Return the [x, y] coordinate for the center point of the cell that contains the specified text.  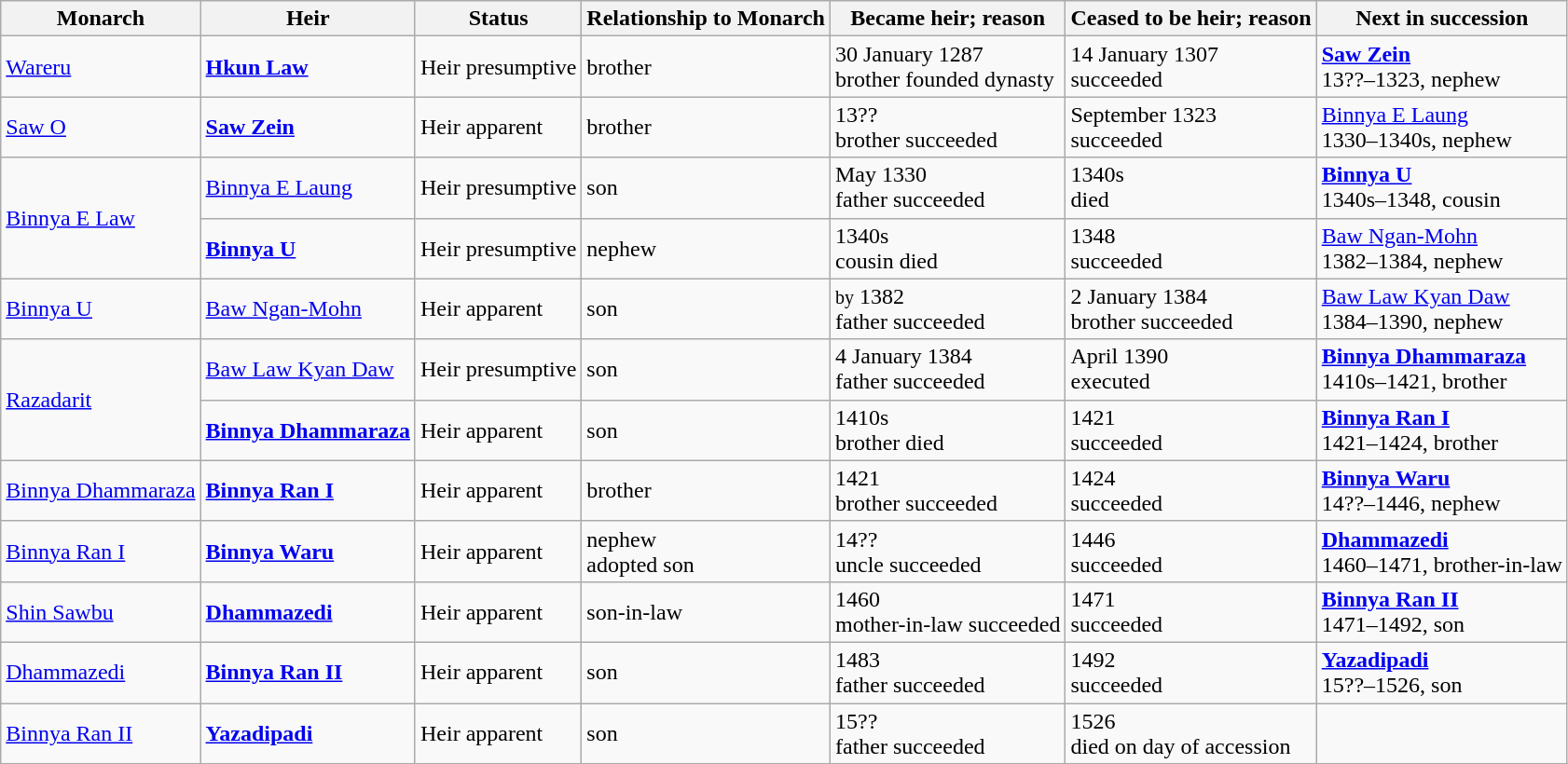
Binnya Waru14??–1446, nephew [1441, 490]
Saw Zein [308, 127]
Monarch [101, 19]
Binnya E Laung [308, 188]
1483father succeeded [947, 673]
Yazadipadi15??–1526, son [1441, 673]
May 1330father succeeded [947, 188]
1526died on day of accession [1191, 732]
Saw Zein13??–1323, nephew [1441, 67]
1460mother-in-law succeeded [947, 611]
nephew [707, 248]
Binnya Dhammaraza1410s–1421, brother [1441, 369]
Baw Law Kyan Daw1384–1390, nephew [1441, 309]
1492succeeded [1191, 673]
30 January 1287brother founded dynasty [947, 67]
1348succeeded [1191, 248]
Binnya E Law [101, 218]
1340sdied [1191, 188]
1471succeeded [1191, 611]
by 1382father succeeded [947, 309]
Became heir; reason [947, 19]
Heir [308, 19]
2 January 1384brother succeeded [1191, 309]
14 January 1307succeeded [1191, 67]
Binnya E Laung 1330–1340s, nephew [1441, 127]
Binnya Waru [308, 552]
Binnya Ran II1471–1492, son [1441, 611]
Ceased to be heir; reason [1191, 19]
son-in-law [707, 611]
Binnya Ran I1421–1424, brother [1441, 430]
1446succeeded [1191, 552]
Binnya U1340s–1348, cousin [1441, 188]
Razadarit [101, 400]
Shin Sawbu [101, 611]
September 1323succeeded [1191, 127]
Status [498, 19]
Baw Law Kyan Daw [308, 369]
Dhammazedi1460–1471, brother-in-law [1441, 552]
Baw Ngan-Mohn1382–1384, nephew [1441, 248]
1421brother succeeded [947, 490]
Baw Ngan-Mohn [308, 309]
1421succeeded [1191, 430]
Saw O [101, 127]
14??uncle succeeded [947, 552]
1410sbrother died [947, 430]
13??brother succeeded [947, 127]
4 January 1384father succeeded [947, 369]
15??father succeeded [947, 732]
April 1390executed [1191, 369]
Wareru [101, 67]
1340scousin died [947, 248]
Hkun Law [308, 67]
Relationship to Monarch [707, 19]
Yazadipadi [308, 732]
Next in succession [1441, 19]
1424succeeded [1191, 490]
nephew adopted son [707, 552]
